Output the [X, Y] coordinate of the center of the cell containing the given text.  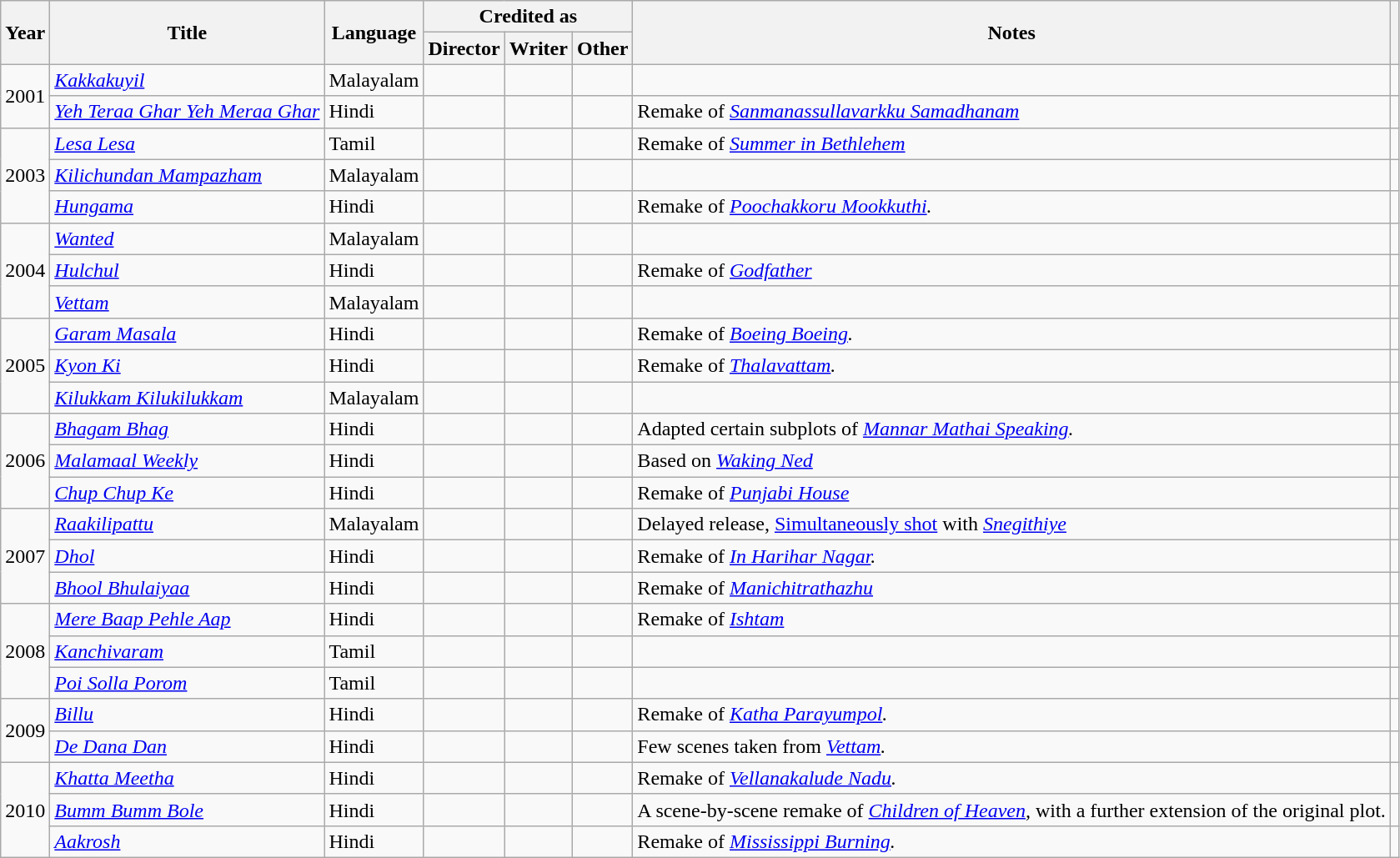
2006 [25, 461]
Kanchivaram [187, 651]
Remake of Godfather [1012, 270]
2001 [25, 96]
Few scenes taken from Vettam. [1012, 746]
Poi Solla Porom [187, 683]
Garam Masala [187, 334]
Mere Baap Pehle Aap [187, 620]
Remake of Mississippi Burning. [1012, 841]
Remake of Vellanakalude Nadu. [1012, 778]
Dhol [187, 556]
Hungama [187, 207]
Writer [539, 48]
Remake of Thalavattam. [1012, 365]
Remake of Punjabi House [1012, 493]
Kyon Ki [187, 365]
Chup Chup Ke [187, 493]
Bhagam Bhag [187, 429]
Remake of In Harihar Nagar. [1012, 556]
Notes [1012, 33]
Aakrosh [187, 841]
Other [602, 48]
De Dana Dan [187, 746]
Remake of Boeing Boeing. [1012, 334]
Vettam [187, 302]
Language [374, 33]
Bumm Bumm Bole [187, 810]
Yeh Teraa Ghar Yeh Meraa Ghar [187, 112]
Remake of Katha Parayumpol. [1012, 715]
Wanted [187, 238]
Kilukkam Kilukilukkam [187, 398]
Raakilipattu [187, 524]
Remake of Summer in Bethlehem [1012, 143]
Bhool Bhulaiyaa [187, 588]
2010 [25, 810]
Adapted certain subplots of Mannar Mathai Speaking. [1012, 429]
Hulchul [187, 270]
2005 [25, 365]
2007 [25, 556]
Director [464, 48]
2003 [25, 175]
Based on Waking Ned [1012, 461]
Remake of Manichitrathazhu [1012, 588]
A scene-by-scene remake of Children of Heaven, with a further extension of the original plot. [1012, 810]
Remake of Ishtam [1012, 620]
Year [25, 33]
Remake of Sanmanassullavarkku Samadhanam [1012, 112]
Credited as [529, 17]
Delayed release, Simultaneously shot with Snegithiye [1012, 524]
2004 [25, 270]
2009 [25, 730]
Title [187, 33]
Lesa Lesa [187, 143]
2008 [25, 651]
Khatta Meetha [187, 778]
Malamaal Weekly [187, 461]
Kilichundan Mampazham [187, 175]
Kakkakuyil [187, 80]
Remake of Poochakkoru Mookkuthi. [1012, 207]
Billu [187, 715]
